Pinpoint the cell where the given text exists, returning its [x, y] midpoint coordinate. 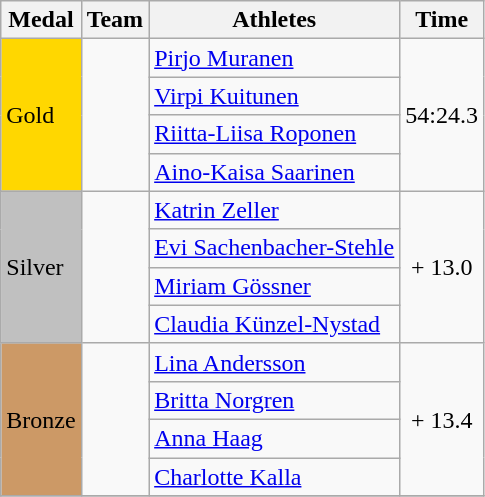
Charlotte Kalla [274, 477]
Medal [41, 20]
Claudia Künzel-Nystad [274, 324]
Time [442, 20]
Virpi Kuitunen [274, 96]
Britta Norgren [274, 400]
Riitta-Liisa Roponen [274, 134]
Katrin Zeller [274, 210]
Athletes [274, 20]
Anna Haag [274, 438]
Bronze [41, 419]
54:24.3 [442, 115]
Pirjo Muranen [274, 58]
Aino-Kaisa Saarinen [274, 172]
Miriam Gössner [274, 286]
Team [115, 20]
+ 13.0 [442, 267]
+ 13.4 [442, 419]
Evi Sachenbacher-Stehle [274, 248]
Gold [41, 115]
Lina Andersson [274, 362]
Silver [41, 267]
